For the text-containing cell, return its midpoint in [x, y] coordinate format. 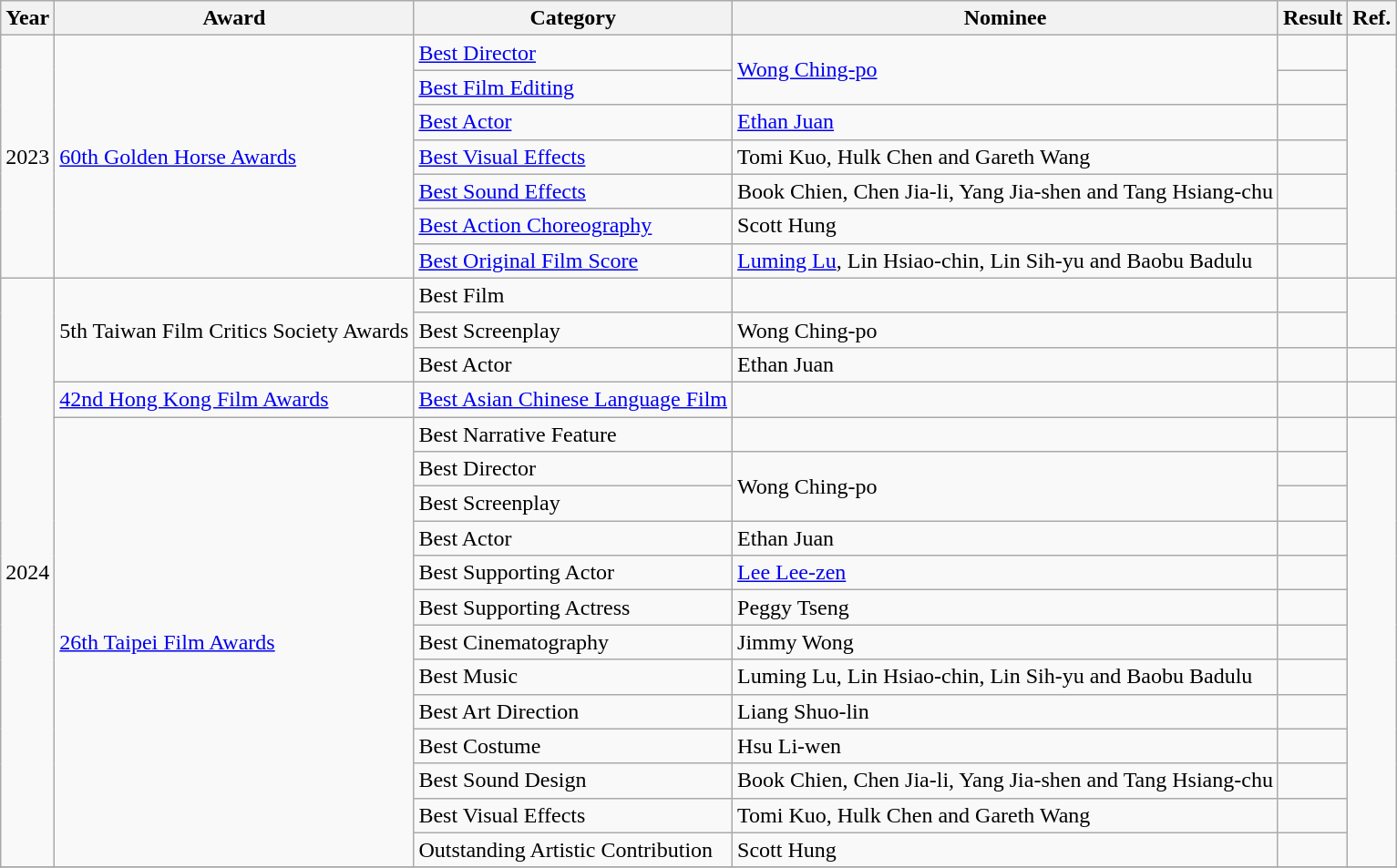
Ref. [1372, 18]
Best Costume [573, 746]
Jimmy Wong [1006, 642]
Best Sound Design [573, 781]
Best Action Choreography [573, 226]
60th Golden Horse Awards [234, 157]
Best Music [573, 677]
26th Taipei Film Awards [234, 643]
Best Original Film Score [573, 260]
Best Film [573, 295]
Hsu Li-wen [1006, 746]
Category [573, 18]
Nominee [1006, 18]
Peggy Tseng [1006, 608]
Best Sound Effects [573, 191]
Award [234, 18]
2023 [27, 157]
Best Cinematography [573, 642]
Best Art Direction [573, 711]
42nd Hong Kong Film Awards [234, 399]
Best Film Editing [573, 87]
Best Narrative Feature [573, 434]
2024 [27, 572]
Outstanding Artistic Contribution [573, 850]
Best Supporting Actor [573, 573]
Best Supporting Actress [573, 608]
Liang Shuo-lin [1006, 711]
Year [27, 18]
Lee Lee-zen [1006, 573]
Result [1312, 18]
Best Asian Chinese Language Film [573, 399]
5th Taiwan Film Critics Society Awards [234, 330]
